Scan for the cell matching the given text and deliver its (X, Y) coordinate at center. 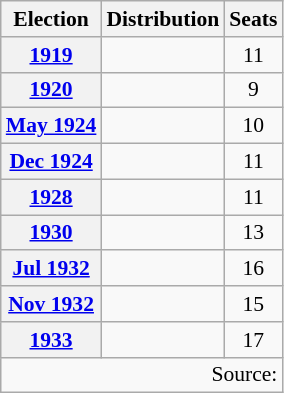
May 1924 (52, 126)
10 (253, 126)
1919 (52, 55)
Election (52, 19)
1920 (52, 90)
13 (253, 233)
1928 (52, 197)
Dec 1924 (52, 162)
15 (253, 304)
Jul 1932 (52, 269)
1933 (52, 340)
Seats (253, 19)
16 (253, 269)
Distribution (162, 19)
Nov 1932 (52, 304)
17 (253, 340)
9 (253, 90)
Source: (142, 375)
1930 (52, 233)
